Pinpoint the cell where the given text exists, returning its (X, Y) midpoint coordinate. 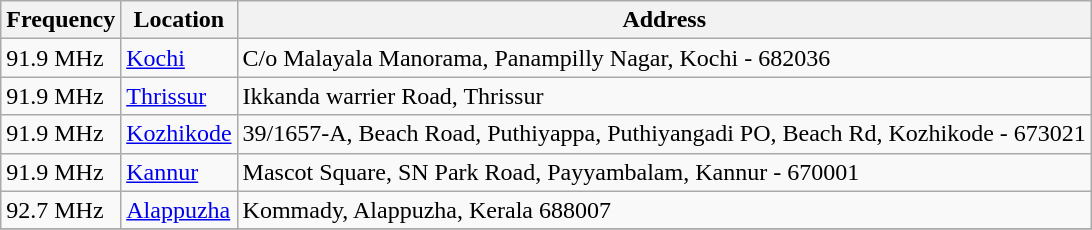
Kommady, Alappuzha, Kerala 688007 (664, 210)
92.7 MHz (61, 210)
Frequency (61, 20)
Ikkanda warrier Road, Thrissur (664, 96)
Mascot Square, SN Park Road, Payyambalam, Kannur - 670001 (664, 172)
Kannur (179, 172)
Alappuzha (179, 210)
Address (664, 20)
Location (179, 20)
39/1657-A, Beach Road, Puthiyappa, Puthiyangadi PO, Beach Rd, Kozhikode - 673021 (664, 134)
Thrissur (179, 96)
Kozhikode (179, 134)
Kochi (179, 58)
C/o Malayala Manorama, Panampilly Nagar, Kochi - 682036 (664, 58)
